From the cell containing the given text, extract its center point as (X, Y) coordinate. 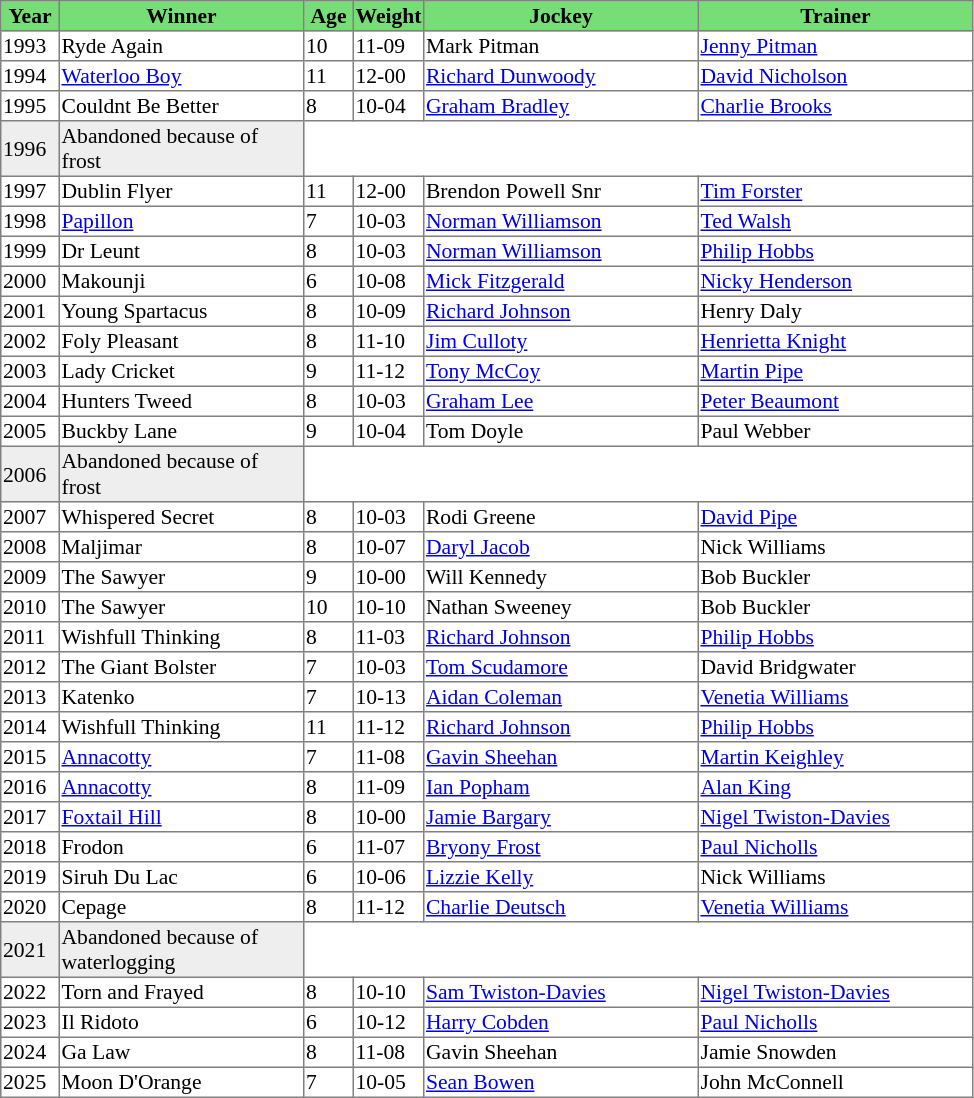
1993 (30, 46)
Ga Law (181, 1052)
2025 (30, 1082)
Bryony Frost (561, 847)
Siruh Du Lac (181, 877)
Rodi Greene (561, 517)
Ian Popham (561, 787)
David Nicholson (835, 76)
2009 (30, 577)
2004 (30, 401)
Charlie Deutsch (561, 907)
2013 (30, 697)
Jockey (561, 16)
2023 (30, 1022)
Trainer (835, 16)
10-08 (388, 281)
Jim Culloty (561, 341)
Ted Walsh (835, 221)
Richard Dunwoody (561, 76)
Charlie Brooks (835, 106)
Winner (181, 16)
Nicky Henderson (835, 281)
Frodon (181, 847)
David Bridgwater (835, 667)
Tim Forster (835, 191)
2018 (30, 847)
Mark Pitman (561, 46)
Daryl Jacob (561, 547)
The Giant Bolster (181, 667)
2022 (30, 992)
1995 (30, 106)
2002 (30, 341)
Waterloo Boy (181, 76)
2014 (30, 727)
2024 (30, 1052)
2019 (30, 877)
Sean Bowen (561, 1082)
2006 (30, 474)
2020 (30, 907)
Cepage (181, 907)
10-05 (388, 1082)
David Pipe (835, 517)
Nathan Sweeney (561, 607)
Mick Fitzgerald (561, 281)
Martin Pipe (835, 371)
10-13 (388, 697)
Henry Daly (835, 311)
Dr Leunt (181, 251)
1999 (30, 251)
10-09 (388, 311)
Dublin Flyer (181, 191)
Torn and Frayed (181, 992)
Age (329, 16)
10-06 (388, 877)
2007 (30, 517)
1994 (30, 76)
2016 (30, 787)
Katenko (181, 697)
Graham Bradley (561, 106)
Aidan Coleman (561, 697)
Tony McCoy (561, 371)
1997 (30, 191)
Graham Lee (561, 401)
1996 (30, 149)
2005 (30, 431)
2017 (30, 817)
Jamie Snowden (835, 1052)
2012 (30, 667)
2010 (30, 607)
John McConnell (835, 1082)
11-07 (388, 847)
Buckby Lane (181, 431)
Peter Beaumont (835, 401)
2000 (30, 281)
Martin Keighley (835, 757)
Lady Cricket (181, 371)
1998 (30, 221)
Tom Scudamore (561, 667)
Paul Webber (835, 431)
Weight (388, 16)
Alan King (835, 787)
Jenny Pitman (835, 46)
2001 (30, 311)
Moon D'Orange (181, 1082)
10-07 (388, 547)
Year (30, 16)
Foxtail Hill (181, 817)
2015 (30, 757)
Whispered Secret (181, 517)
Will Kennedy (561, 577)
Maljimar (181, 547)
Jamie Bargary (561, 817)
Lizzie Kelly (561, 877)
Young Spartacus (181, 311)
Harry Cobden (561, 1022)
2021 (30, 950)
Ryde Again (181, 46)
Il Ridoto (181, 1022)
Papillon (181, 221)
Abandoned because of waterlogging (181, 950)
11-10 (388, 341)
10-12 (388, 1022)
Brendon Powell Snr (561, 191)
Sam Twiston-Davies (561, 992)
Makounji (181, 281)
11-03 (388, 637)
Tom Doyle (561, 431)
2011 (30, 637)
2003 (30, 371)
Couldnt Be Better (181, 106)
Foly Pleasant (181, 341)
Hunters Tweed (181, 401)
2008 (30, 547)
Henrietta Knight (835, 341)
